Return the (x, y) coordinate for the center point of the cell that contains the specified text.  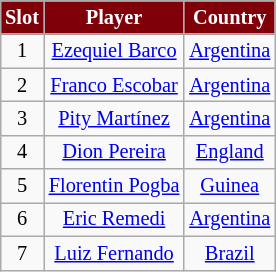
Pity Martínez (114, 118)
Florentin Pogba (114, 186)
Player (114, 17)
7 (22, 253)
6 (22, 219)
England (230, 152)
Ezequiel Barco (114, 51)
Eric Remedi (114, 219)
4 (22, 152)
Country (230, 17)
Guinea (230, 186)
Dion Pereira (114, 152)
Luiz Fernando (114, 253)
3 (22, 118)
1 (22, 51)
Franco Escobar (114, 85)
Slot (22, 17)
5 (22, 186)
2 (22, 85)
Brazil (230, 253)
